From the cell containing the given text, extract its center point as (x, y) coordinate. 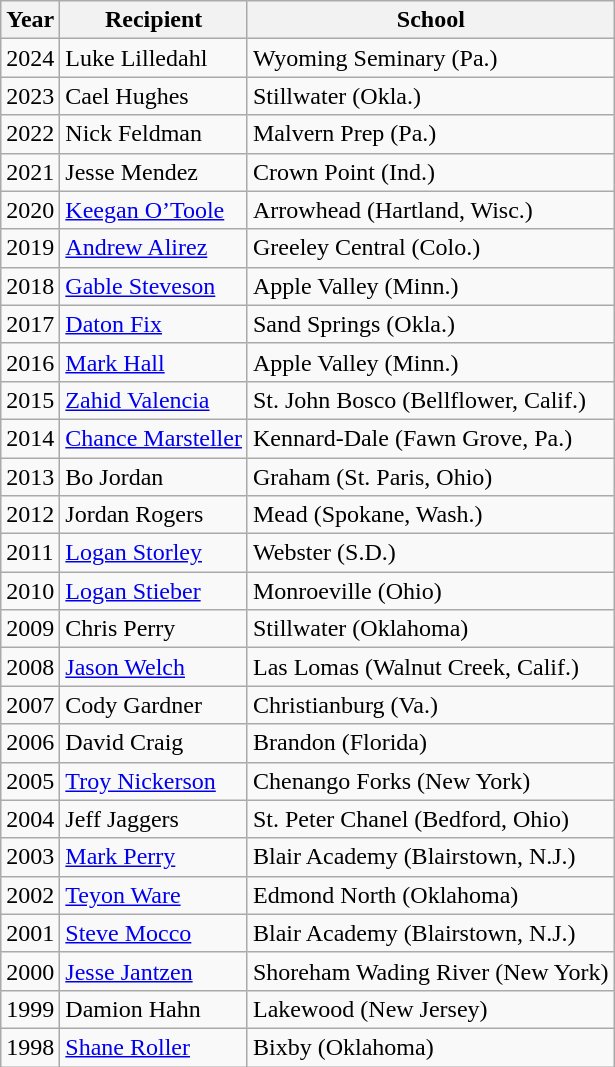
Damion Hahn (154, 1009)
2022 (30, 134)
2019 (30, 248)
Keegan O’Toole (154, 210)
Stillwater (Oklahoma) (430, 629)
Edmond North (Oklahoma) (430, 895)
Arrowhead (Hartland, Wisc.) (430, 210)
Jordan Rogers (154, 515)
2001 (30, 933)
2018 (30, 286)
2003 (30, 857)
Brandon (Florida) (430, 743)
2012 (30, 515)
Greeley Central (Colo.) (430, 248)
2011 (30, 553)
Logan Stieber (154, 591)
Year (30, 20)
Bixby (Oklahoma) (430, 1047)
Chris Perry (154, 629)
Mark Hall (154, 362)
Recipient (154, 20)
Luke Lilledahl (154, 58)
Daton Fix (154, 324)
Sand Springs (Okla.) (430, 324)
Troy Nickerson (154, 781)
2020 (30, 210)
Gable Steveson (154, 286)
2016 (30, 362)
Steve Mocco (154, 933)
St. John Bosco (Bellflower, Calif.) (430, 400)
2004 (30, 819)
Shane Roller (154, 1047)
Zahid Valencia (154, 400)
1999 (30, 1009)
Stillwater (Okla.) (430, 96)
2013 (30, 477)
Bo Jordan (154, 477)
2015 (30, 400)
Graham (St. Paris, Ohio) (430, 477)
Teyon Ware (154, 895)
Jesse Jantzen (154, 971)
2009 (30, 629)
2005 (30, 781)
2024 (30, 58)
Kennard-Dale (Fawn Grove, Pa.) (430, 438)
2021 (30, 172)
2010 (30, 591)
2023 (30, 96)
Andrew Alirez (154, 248)
Las Lomas (Walnut Creek, Calif.) (430, 667)
Logan Storley (154, 553)
2002 (30, 895)
Jeff Jaggers (154, 819)
Chenango Forks (New York) (430, 781)
2006 (30, 743)
Lakewood (New Jersey) (430, 1009)
Mark Perry (154, 857)
2014 (30, 438)
Cael Hughes (154, 96)
Crown Point (Ind.) (430, 172)
Shoreham Wading River (New York) (430, 971)
David Craig (154, 743)
2017 (30, 324)
Cody Gardner (154, 705)
Mead (Spokane, Wash.) (430, 515)
St. Peter Chanel (Bedford, Ohio) (430, 819)
Webster (S.D.) (430, 553)
Nick Feldman (154, 134)
Monroeville (Ohio) (430, 591)
Chance Marsteller (154, 438)
Malvern Prep (Pa.) (430, 134)
Jesse Mendez (154, 172)
2000 (30, 971)
1998 (30, 1047)
2008 (30, 667)
Wyoming Seminary (Pa.) (430, 58)
School (430, 20)
Christianburg (Va.) (430, 705)
2007 (30, 705)
Jason Welch (154, 667)
